Search for the cell housing the specified text and yield its (X, Y) center coordinate. 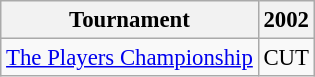
Tournament (130, 20)
2002 (286, 20)
CUT (286, 58)
The Players Championship (130, 58)
